Identify which cell holds the provided text, then report its (x, y) central coordinate. 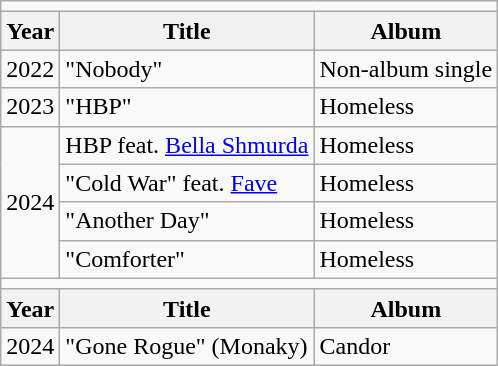
"Gone Rogue" (Monaky) (187, 346)
2023 (30, 107)
Non-album single (406, 69)
2022 (30, 69)
"Comforter" (187, 259)
"HBP" (187, 107)
HBP feat. Bella Shmurda (187, 145)
"Nobody" (187, 69)
"Cold War" feat. Fave (187, 183)
Candor (406, 346)
"Another Day" (187, 221)
